Capture the cell that displays the provided text and extract its [x, y] central coordinate. 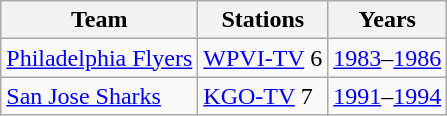
Team [100, 20]
KGO-TV 7 [263, 96]
Years [388, 20]
San Jose Sharks [100, 96]
1983–1986 [388, 58]
1991–1994 [388, 96]
Stations [263, 20]
WPVI-TV 6 [263, 58]
Philadelphia Flyers [100, 58]
